Output the (X, Y) coordinate of the center of the cell containing the given text.  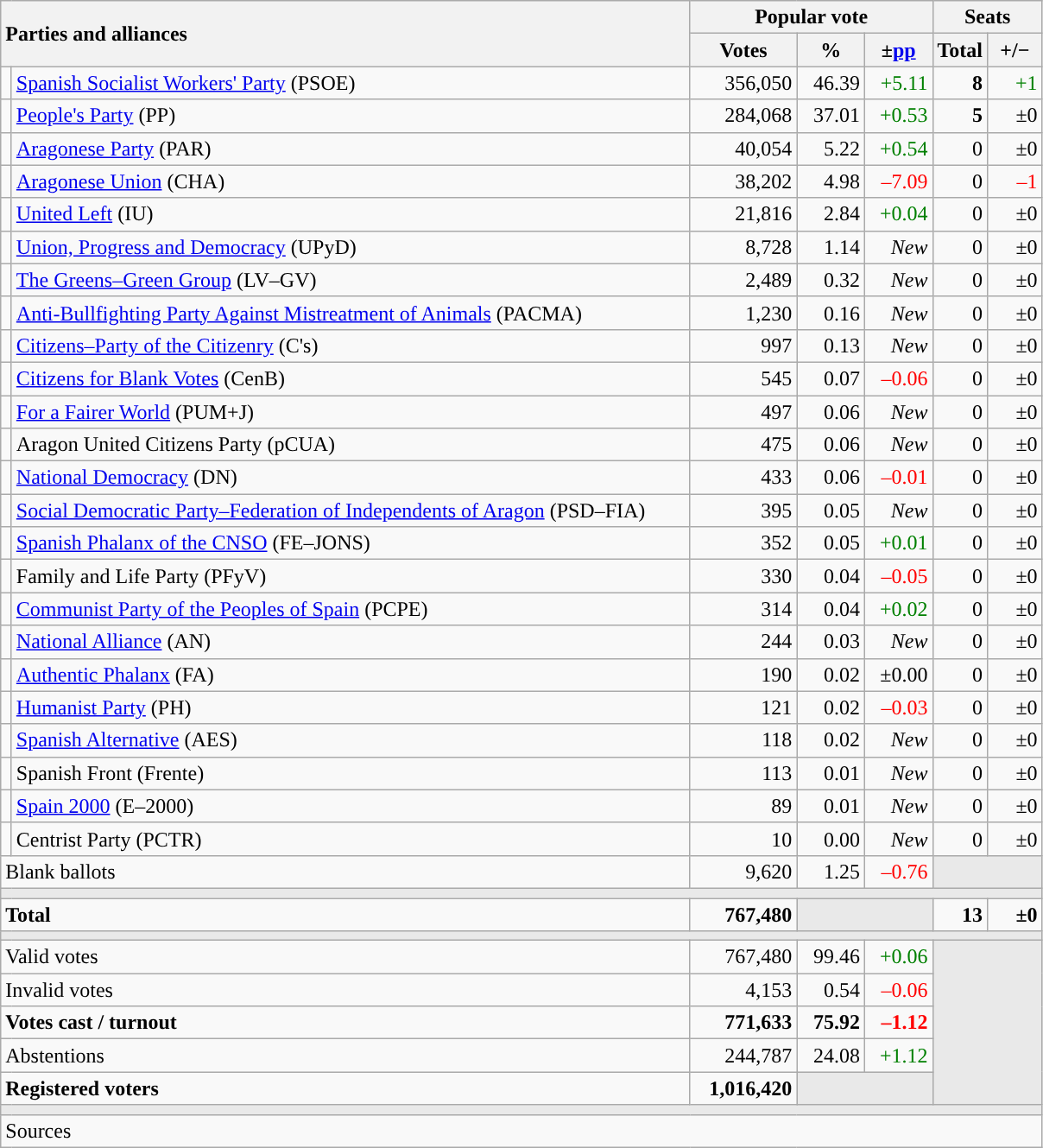
1,230 (743, 313)
Seats (988, 17)
352 (743, 543)
Spanish Socialist Workers' Party (PSOE) (351, 83)
–0.05 (898, 576)
0.16 (831, 313)
0.32 (831, 280)
+1 (1015, 83)
4,153 (743, 990)
0.54 (831, 990)
330 (743, 576)
Centrist Party (PCTR) (351, 839)
Anti-Bullfighting Party Against Mistreatment of Animals (PACMA) (351, 313)
475 (743, 445)
1.14 (831, 247)
Spanish Front (Frente) (351, 773)
Spain 2000 (E–2000) (351, 806)
38,202 (743, 181)
2.84 (831, 214)
Authentic Phalanx (FA) (351, 675)
+0.04 (898, 214)
24.08 (831, 1056)
–1 (1015, 181)
The Greens–Green Group (LV–GV) (351, 280)
Votes cast / turnout (345, 1023)
+5.11 (898, 83)
1.25 (831, 872)
+0.02 (898, 609)
Communist Party of the Peoples of Spain (PCPE) (351, 609)
Invalid votes (345, 990)
±0.00 (898, 675)
997 (743, 346)
Aragon United Citizens Party (pCUA) (351, 445)
40,054 (743, 149)
37.01 (831, 116)
–0.01 (898, 478)
–1.12 (898, 1023)
Citizens–Party of the Citizenry (C's) (351, 346)
Popular vote (812, 17)
People's Party (PP) (351, 116)
13 (960, 915)
Blank ballots (345, 872)
99.46 (831, 957)
9,620 (743, 872)
46.39 (831, 83)
8 (960, 83)
Parties and alliances (345, 34)
433 (743, 478)
Social Democratic Party–Federation of Independents of Aragon (PSD–FIA) (351, 511)
356,050 (743, 83)
Sources (521, 1131)
2,489 (743, 280)
Citizens for Blank Votes (CenB) (351, 378)
Spanish Phalanx of the CNSO (FE–JONS) (351, 543)
244,787 (743, 1056)
+0.53 (898, 116)
For a Fairer World (PUM+J) (351, 412)
545 (743, 378)
190 (743, 675)
Valid votes (345, 957)
314 (743, 609)
+0.54 (898, 149)
National Democracy (DN) (351, 478)
0.13 (831, 346)
Union, Progress and Democracy (UPyD) (351, 247)
±pp (898, 50)
284,068 (743, 116)
+0.06 (898, 957)
Abstentions (345, 1056)
United Left (IU) (351, 214)
+1.12 (898, 1056)
497 (743, 412)
National Alliance (AN) (351, 642)
Humanist Party (PH) (351, 707)
Registered voters (345, 1088)
Aragonese Union (CHA) (351, 181)
118 (743, 740)
21,816 (743, 214)
% (831, 50)
10 (743, 839)
Aragonese Party (PAR) (351, 149)
+0.01 (898, 543)
113 (743, 773)
Spanish Alternative (AES) (351, 740)
+/− (1015, 50)
5.22 (831, 149)
75.92 (831, 1023)
5 (960, 116)
–0.03 (898, 707)
771,633 (743, 1023)
89 (743, 806)
1,016,420 (743, 1088)
Family and Life Party (PFyV) (351, 576)
121 (743, 707)
–7.09 (898, 181)
0.07 (831, 378)
–0.76 (898, 872)
0.00 (831, 839)
395 (743, 511)
0.03 (831, 642)
Votes (743, 50)
8,728 (743, 247)
4.98 (831, 181)
244 (743, 642)
